Return the [x, y] coordinate for the center point of the cell that contains the specified text.  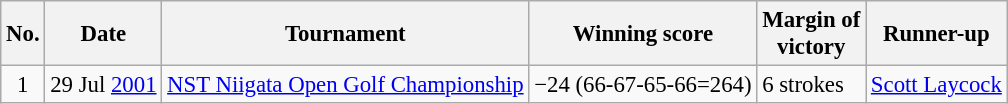
29 Jul 2001 [104, 85]
Winning score [643, 34]
1 [23, 85]
Date [104, 34]
Scott Laycock [937, 85]
NST Niigata Open Golf Championship [346, 85]
Tournament [346, 34]
6 strokes [812, 85]
Runner-up [937, 34]
−24 (66-67-65-66=264) [643, 85]
Margin ofvictory [812, 34]
No. [23, 34]
